Output the (x, y) coordinate of the center of the cell containing the given text.  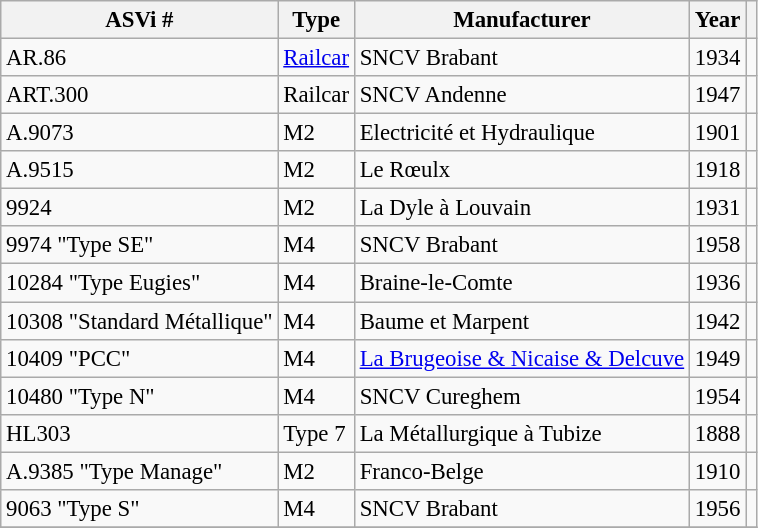
1958 (717, 245)
Franco-Belge (522, 471)
Type 7 (316, 433)
1956 (717, 509)
10284 "Type Eugies" (140, 283)
ASVi # (140, 20)
Baume et Marpent (522, 321)
1931 (717, 208)
10480 "Type N" (140, 396)
Electricité et Hydraulique (522, 133)
La Dyle à Louvain (522, 208)
1888 (717, 433)
1918 (717, 170)
ART.300 (140, 95)
SNCV Cureghem (522, 396)
A.9515 (140, 170)
1947 (717, 95)
Type (316, 20)
Le Rœulx (522, 170)
HL303 (140, 433)
AR.86 (140, 58)
1934 (717, 58)
10409 "PCC" (140, 358)
1949 (717, 358)
9924 (140, 208)
9974 "Type SE" (140, 245)
1942 (717, 321)
1954 (717, 396)
La Brugeoise & Nicaise & Delcuve (522, 358)
Braine-le-Comte (522, 283)
Manufacturer (522, 20)
1936 (717, 283)
SNCV Andenne (522, 95)
La Métallurgique à Tubize (522, 433)
Year (717, 20)
1901 (717, 133)
A.9073 (140, 133)
1910 (717, 471)
10308 "Standard Métallique" (140, 321)
A.9385 "Type Manage" (140, 471)
9063 "Type S" (140, 509)
